Output the (X, Y) coordinate of the center of the cell containing the given text.  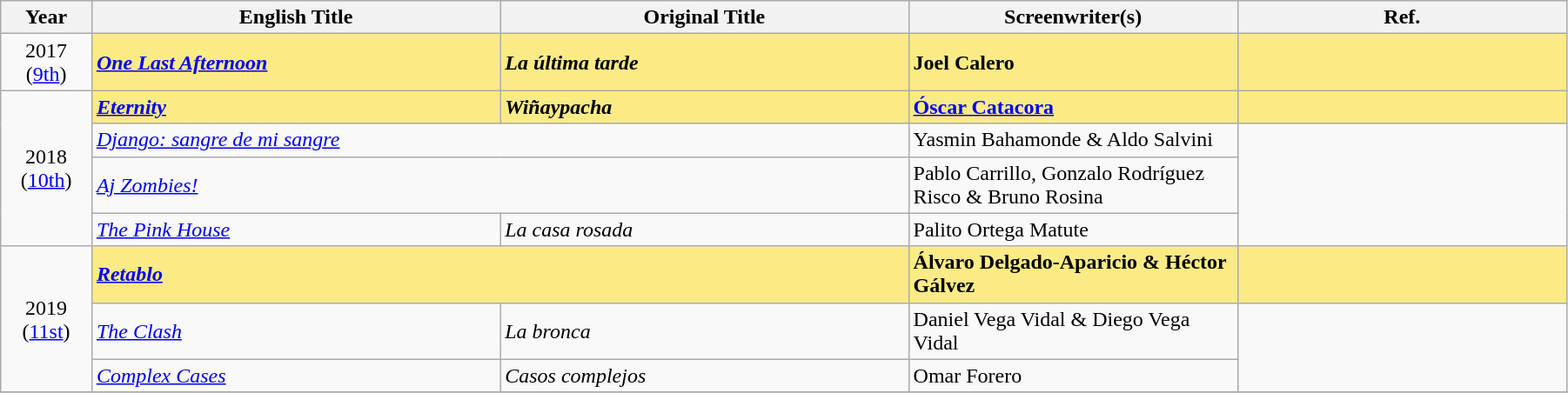
Ref. (1402, 17)
Aj Zombies! (499, 184)
Óscar Catacora (1073, 107)
Pablo Carrillo, Gonzalo Rodríguez Risco & Bruno Rosina (1073, 184)
Daniel Vega Vidal & Diego Vega Vidal (1073, 330)
Screenwriter(s) (1073, 17)
The Clash (296, 330)
La bronca (705, 330)
2018(10th) (47, 169)
Palito Ortega Matute (1073, 230)
English Title (296, 17)
Omar Forero (1073, 376)
Wiñaypacha (705, 107)
Original Title (705, 17)
The Pink House (296, 230)
One Last Afternoon (296, 63)
Year (47, 17)
Eternity (296, 107)
Álvaro Delgado-Aparicio & Héctor Gálvez (1073, 275)
Casos complejos (705, 376)
La última tarde (705, 63)
Yasmin Bahamonde & Aldo Salvini (1073, 140)
Joel Calero (1073, 63)
Complex Cases (296, 376)
La casa rosada (705, 230)
Retablo (499, 275)
2019(11st) (47, 319)
Django: sangre de mi sangre (499, 140)
2017(9th) (47, 63)
